Capture the cell that displays the provided text and extract its [X, Y] central coordinate. 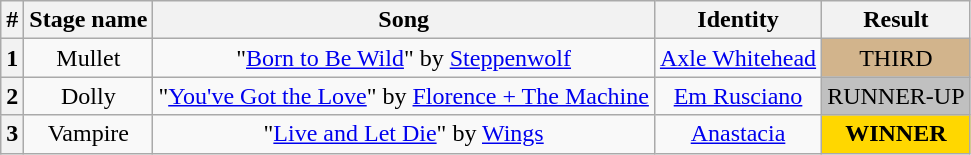
Result [896, 20]
3 [12, 134]
"Born to Be Wild" by Steppenwolf [404, 58]
Mullet [88, 58]
Em Rusciano [738, 96]
THIRD [896, 58]
Dolly [88, 96]
Axle Whitehead [738, 58]
Stage name [88, 20]
Anastacia [738, 134]
WINNER [896, 134]
"You've Got the Love" by Florence + The Machine [404, 96]
1 [12, 58]
"Live and Let Die" by Wings [404, 134]
Song [404, 20]
Identity [738, 20]
Vampire [88, 134]
2 [12, 96]
# [12, 20]
RUNNER-UP [896, 96]
